Determine the [x, y] coordinate at the center of the cell enclosing the given text.  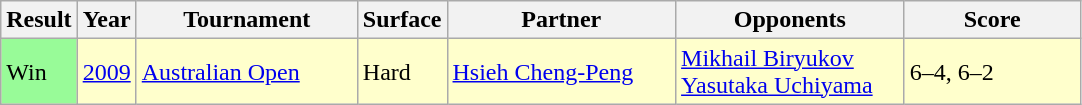
Result [39, 20]
Hard [402, 72]
Mikhail Biryukov Yasutaka Uchiyama [790, 72]
Score [992, 20]
Win [39, 72]
Partner [562, 20]
2009 [106, 72]
6–4, 6–2 [992, 72]
Opponents [790, 20]
Hsieh Cheng-Peng [562, 72]
Australian Open [246, 72]
Year [106, 20]
Surface [402, 20]
Tournament [246, 20]
